Output the [X, Y] coordinate of the center of the cell containing the given text.  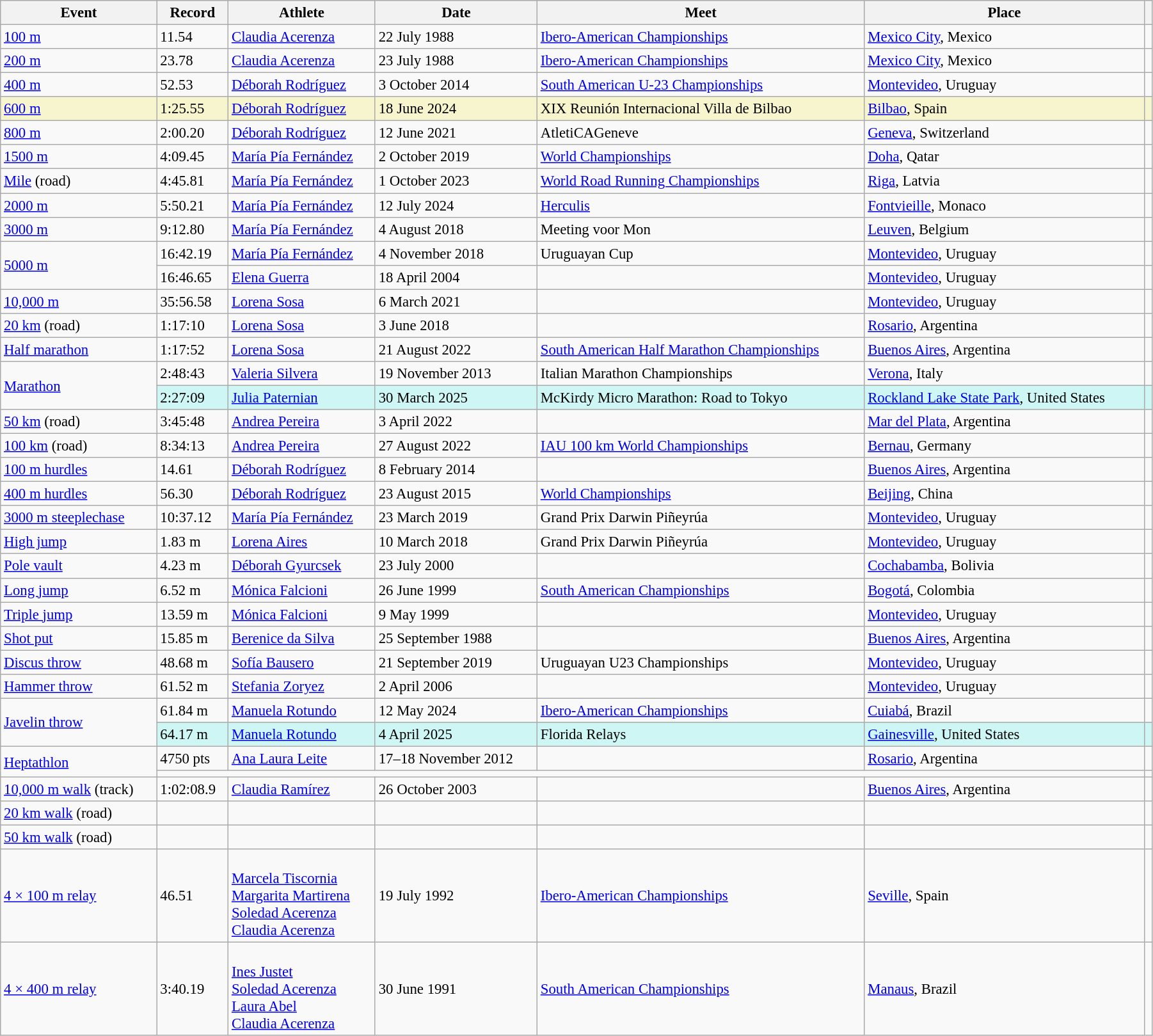
2:27:09 [193, 397]
1500 m [79, 157]
Long jump [79, 590]
Valeria Silvera [302, 374]
4 April 2025 [456, 735]
2 October 2019 [456, 157]
10:37.12 [193, 518]
61.52 m [193, 687]
21 August 2022 [456, 349]
Ana Laura Leite [302, 758]
1:02:08.9 [193, 790]
Bilbao, Spain [1005, 109]
12 May 2024 [456, 710]
46.51 [193, 896]
12 July 2024 [456, 205]
400 m hurdles [79, 494]
1:25.55 [193, 109]
56.30 [193, 494]
48.68 m [193, 662]
Fontvieille, Monaco [1005, 205]
35:56.58 [193, 301]
23 August 2015 [456, 494]
Elena Guerra [302, 277]
3 June 2018 [456, 326]
World Road Running Championships [700, 181]
3 October 2014 [456, 85]
50 km walk (road) [79, 838]
Italian Marathon Championships [700, 374]
4:09.45 [193, 157]
1:17:52 [193, 349]
64.17 m [193, 735]
Date [456, 13]
Javelin throw [79, 722]
Seville, Spain [1005, 896]
Mile (road) [79, 181]
Athlete [302, 13]
Stefania Zoryez [302, 687]
10 March 2018 [456, 542]
Uruguayan U23 Championships [700, 662]
16:46.65 [193, 277]
Hammer throw [79, 687]
AtletiCAGeneve [700, 133]
30 March 2025 [456, 397]
4 × 400 m relay [79, 989]
Bernau, Germany [1005, 446]
22 July 1988 [456, 37]
20 km (road) [79, 326]
18 April 2004 [456, 277]
23.78 [193, 61]
Rockland Lake State Park, United States [1005, 397]
4 × 100 m relay [79, 896]
Triple jump [79, 614]
26 October 2003 [456, 790]
Ines JustetSoledad AcerenzaLaura AbelClaudia Acerenza [302, 989]
Riga, Latvia [1005, 181]
IAU 100 km World Championships [700, 446]
12 June 2021 [456, 133]
Verona, Italy [1005, 374]
400 m [79, 85]
Mar del Plata, Argentina [1005, 422]
Record [193, 13]
4.23 m [193, 566]
Event [79, 13]
50 km (road) [79, 422]
13.59 m [193, 614]
South American Half Marathon Championships [700, 349]
23 March 2019 [456, 518]
100 m hurdles [79, 470]
High jump [79, 542]
Manaus, Brazil [1005, 989]
Marcela TiscorniaMargarita MartirenaSoledad AcerenzaClaudia Acerenza [302, 896]
Claudia Ramírez [302, 790]
1:17:10 [193, 326]
10,000 m [79, 301]
Discus throw [79, 662]
Shot put [79, 638]
2000 m [79, 205]
Cuiabá, Brazil [1005, 710]
South American U-23 Championships [700, 85]
20 km walk (road) [79, 813]
100 m [79, 37]
1.83 m [193, 542]
Uruguayan Cup [700, 253]
61.84 m [193, 710]
16:42.19 [193, 253]
11.54 [193, 37]
Heptathlon [79, 761]
Cochabamba, Bolivia [1005, 566]
30 June 1991 [456, 989]
3:40.19 [193, 989]
19 November 2013 [456, 374]
3000 m steeplechase [79, 518]
4 November 2018 [456, 253]
9 May 1999 [456, 614]
Julia Paternian [302, 397]
3:45:48 [193, 422]
5000 m [79, 265]
Meeting voor Mon [700, 229]
Marathon [79, 385]
17–18 November 2012 [456, 758]
3000 m [79, 229]
Beijing, China [1005, 494]
1 October 2023 [456, 181]
3 April 2022 [456, 422]
800 m [79, 133]
Herculis [700, 205]
6 March 2021 [456, 301]
8:34:13 [193, 446]
Déborah Gyurcsek [302, 566]
100 km (road) [79, 446]
23 July 1988 [456, 61]
Sofía Bausero [302, 662]
Half marathon [79, 349]
2:48:43 [193, 374]
27 August 2022 [456, 446]
15.85 m [193, 638]
4 August 2018 [456, 229]
4750 pts [193, 758]
200 m [79, 61]
14.61 [193, 470]
5:50.21 [193, 205]
19 July 1992 [456, 896]
9:12.80 [193, 229]
Gainesville, United States [1005, 735]
6.52 m [193, 590]
Meet [700, 13]
Berenice da Silva [302, 638]
2 April 2006 [456, 687]
Doha, Qatar [1005, 157]
21 September 2019 [456, 662]
Bogotá, Colombia [1005, 590]
XIX Reunión Internacional Villa de Bilbao [700, 109]
600 m [79, 109]
26 June 1999 [456, 590]
52.53 [193, 85]
4:45.81 [193, 181]
Florida Relays [700, 735]
McKirdy Micro Marathon: Road to Tokyo [700, 397]
Place [1005, 13]
Geneva, Switzerland [1005, 133]
2:00.20 [193, 133]
23 July 2000 [456, 566]
25 September 1988 [456, 638]
8 February 2014 [456, 470]
Leuven, Belgium [1005, 229]
Pole vault [79, 566]
10,000 m walk (track) [79, 790]
18 June 2024 [456, 109]
Lorena Aires [302, 542]
